Search for the cell housing the specified text and yield its (X, Y) center coordinate. 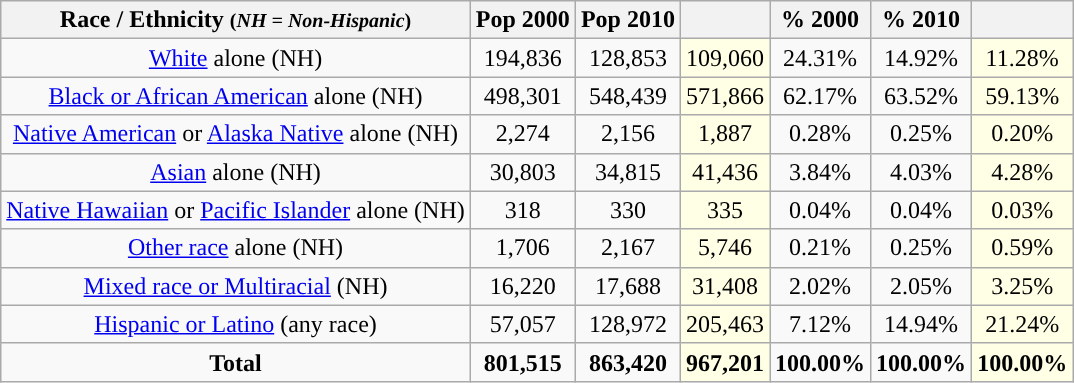
801,515 (522, 362)
24.31% (820, 58)
Native American or Alaska Native alone (NH) (236, 134)
2,156 (628, 134)
41,436 (724, 172)
2.05% (922, 286)
34,815 (628, 172)
2,167 (628, 248)
109,060 (724, 58)
14.92% (922, 58)
16,220 (522, 286)
63.52% (922, 96)
318 (522, 210)
Race / Ethnicity (NH = Non-Hispanic) (236, 20)
194,836 (522, 58)
128,853 (628, 58)
498,301 (522, 96)
128,972 (628, 324)
1,887 (724, 134)
4.28% (1022, 172)
3.84% (820, 172)
2,274 (522, 134)
62.17% (820, 96)
11.28% (1022, 58)
548,439 (628, 96)
Mixed race or Multiracial (NH) (236, 286)
335 (724, 210)
1,706 (522, 248)
Other race alone (NH) (236, 248)
Black or African American alone (NH) (236, 96)
Native Hawaiian or Pacific Islander alone (NH) (236, 210)
Hispanic or Latino (any race) (236, 324)
0.21% (820, 248)
330 (628, 210)
205,463 (724, 324)
0.03% (1022, 210)
31,408 (724, 286)
21.24% (1022, 324)
14.94% (922, 324)
0.28% (820, 134)
0.20% (1022, 134)
2.02% (820, 286)
17,688 (628, 286)
30,803 (522, 172)
Total (236, 362)
59.13% (1022, 96)
3.25% (1022, 286)
0.59% (1022, 248)
Asian alone (NH) (236, 172)
Pop 2010 (628, 20)
967,201 (724, 362)
863,420 (628, 362)
% 2010 (922, 20)
7.12% (820, 324)
% 2000 (820, 20)
4.03% (922, 172)
White alone (NH) (236, 58)
57,057 (522, 324)
Pop 2000 (522, 20)
571,866 (724, 96)
5,746 (724, 248)
